Extract the (x, y) coordinate from the center of the cell holding the provided text.  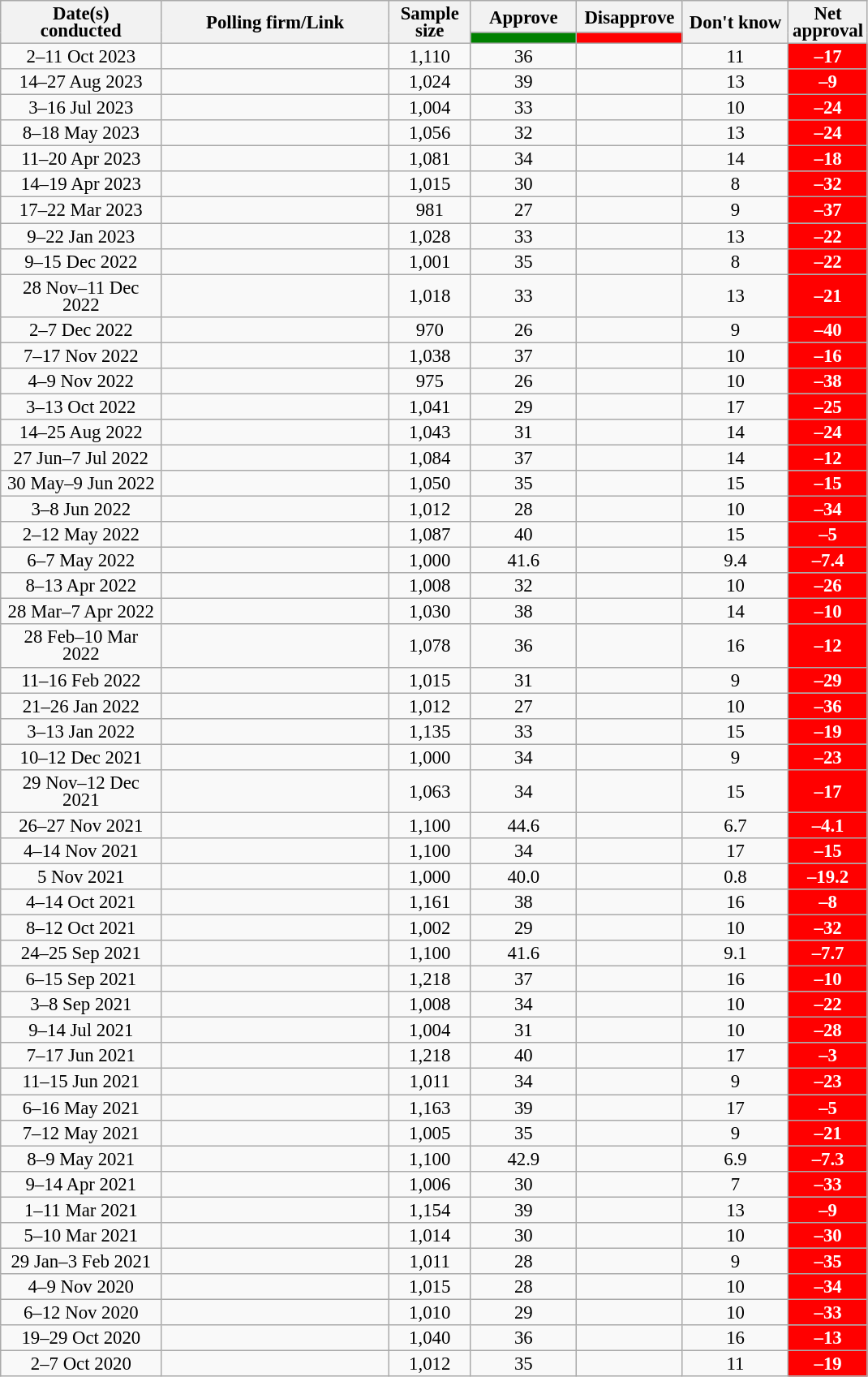
Disapprove (630, 16)
28 Mar–7 Apr 2022 (81, 612)
26–27 Nov 2021 (81, 825)
–7.4 (828, 561)
1,006 (430, 1184)
–30 (828, 1236)
981 (430, 210)
1,135 (430, 731)
–29 (828, 680)
5 Nov 2021 (81, 876)
9–15 Dec 2022 (81, 261)
17–22 Mar 2023 (81, 210)
27 Jun–7 Jul 2022 (81, 458)
Don't know (735, 23)
–16 (828, 355)
–40 (828, 329)
Sample size (430, 23)
9.1 (735, 953)
8–18 May 2023 (81, 133)
1,063 (430, 792)
–7.7 (828, 953)
–36 (828, 706)
0.8 (735, 876)
30 May–9 Jun 2022 (81, 484)
1,078 (430, 646)
6–7 May 2022 (81, 561)
40.0 (524, 876)
1,163 (430, 1108)
–28 (828, 1031)
6–16 May 2021 (81, 1108)
21–26 Jan 2022 (81, 706)
1,024 (430, 82)
1,018 (430, 295)
–26 (828, 586)
Approve (524, 16)
3–13 Jan 2022 (81, 731)
6.7 (735, 825)
4–14 Oct 2021 (81, 902)
1,005 (430, 1133)
–19.2 (828, 876)
1,043 (430, 432)
–8 (828, 902)
1,030 (430, 612)
1,028 (430, 236)
8–13 Apr 2022 (81, 586)
–3 (828, 1056)
975 (430, 381)
14–27 Aug 2023 (81, 82)
2–12 May 2022 (81, 535)
8–9 May 2021 (81, 1159)
1,041 (430, 407)
14–25 Aug 2022 (81, 432)
9–14 Jul 2021 (81, 1031)
1,001 (430, 261)
29 Jan–3 Feb 2021 (81, 1261)
4–9 Nov 2022 (81, 381)
1,154 (430, 1210)
3–8 Sep 2021 (81, 1005)
1,010 (430, 1312)
2–7 Dec 2022 (81, 329)
44.6 (524, 825)
1,040 (430, 1338)
11–15 Jun 2021 (81, 1082)
–18 (828, 159)
–7.3 (828, 1159)
2–11 Oct 2023 (81, 57)
1,002 (430, 928)
1–11 Mar 2021 (81, 1210)
6–12 Nov 2020 (81, 1312)
42.9 (524, 1159)
8–12 Oct 2021 (81, 928)
11–16 Feb 2022 (81, 680)
1,110 (430, 57)
4–9 Nov 2020 (81, 1287)
24–25 Sep 2021 (81, 953)
1,014 (430, 1236)
9.4 (735, 561)
28 Feb–10 Mar 2022 (81, 646)
2–7 Oct 2020 (81, 1364)
1,081 (430, 159)
–25 (828, 407)
–13 (828, 1338)
Date(s)conducted (81, 23)
1,056 (430, 133)
9–22 Jan 2023 (81, 236)
7–17 Jun 2021 (81, 1056)
6.9 (735, 1159)
11–20 Apr 2023 (81, 159)
–35 (828, 1261)
1,038 (430, 355)
5–10 Mar 2021 (81, 1236)
–4.1 (828, 825)
–38 (828, 381)
10–12 Dec 2021 (81, 757)
29 Nov–12 Dec 2021 (81, 792)
Net approval (828, 23)
3–13 Oct 2022 (81, 407)
1,087 (430, 535)
7–12 May 2021 (81, 1133)
4–14 Nov 2021 (81, 851)
–37 (828, 210)
9–14 Apr 2021 (81, 1184)
14–19 Apr 2023 (81, 185)
7 (735, 1184)
3–8 Jun 2022 (81, 510)
1,084 (430, 458)
1,050 (430, 484)
19–29 Oct 2020 (81, 1338)
7–17 Nov 2022 (81, 355)
970 (430, 329)
Polling firm/Link (276, 23)
3–16 Jul 2023 (81, 108)
1,161 (430, 902)
6–15 Sep 2021 (81, 979)
28 Nov–11 Dec 2022 (81, 295)
